Capture the cell that displays the provided text and extract its [x, y] central coordinate. 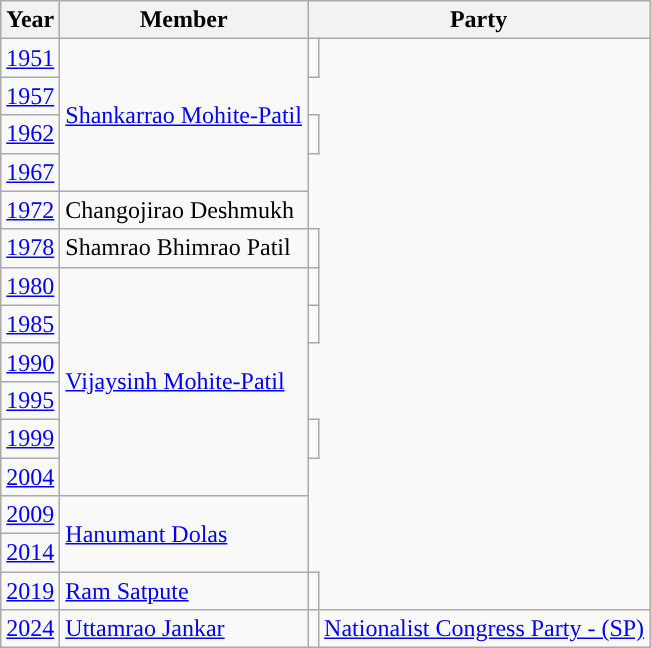
1985 [30, 324]
1967 [30, 172]
1951 [30, 58]
Party [479, 20]
2014 [30, 553]
2024 [30, 629]
2009 [30, 515]
1995 [30, 400]
Year [30, 20]
Shamrao Bhimrao Patil [184, 248]
Nationalist Congress Party - (SP) [484, 629]
1978 [30, 248]
2004 [30, 477]
Changojirao Deshmukh [184, 210]
1957 [30, 96]
1962 [30, 134]
2019 [30, 591]
Shankarrao Mohite-Patil [184, 115]
1990 [30, 362]
1999 [30, 438]
Vijaysinh Mohite-Patil [184, 381]
Uttamrao Jankar [184, 629]
Member [184, 20]
Hanumant Dolas [184, 534]
1980 [30, 286]
Ram Satpute [184, 591]
1972 [30, 210]
